Find where the given text appears and provide that cell's center as [X, Y] coordinate. 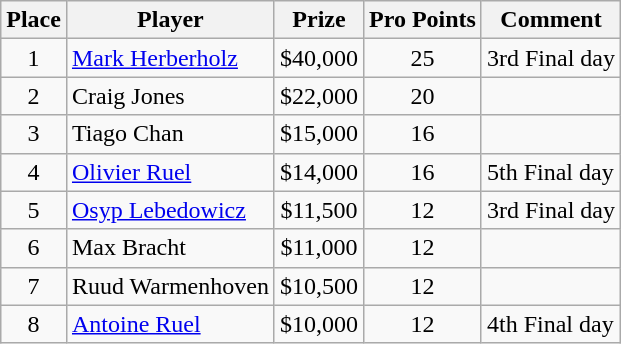
$11,500 [318, 210]
$14,000 [318, 172]
$40,000 [318, 58]
Olivier Ruel [170, 172]
$11,000 [318, 248]
4th Final day [550, 324]
Osyp Lebedowicz [170, 210]
1 [34, 58]
4 [34, 172]
Ruud Warmenhoven [170, 286]
7 [34, 286]
5 [34, 210]
2 [34, 96]
Player [170, 20]
Tiago Chan [170, 134]
$15,000 [318, 134]
Place [34, 20]
Antoine Ruel [170, 324]
$10,500 [318, 286]
25 [422, 58]
Comment [550, 20]
$10,000 [318, 324]
Craig Jones [170, 96]
8 [34, 324]
20 [422, 96]
Max Bracht [170, 248]
$22,000 [318, 96]
Mark Herberholz [170, 58]
Prize [318, 20]
Pro Points [422, 20]
5th Final day [550, 172]
3 [34, 134]
6 [34, 248]
